From the cell containing the given text, extract its center point as [X, Y] coordinate. 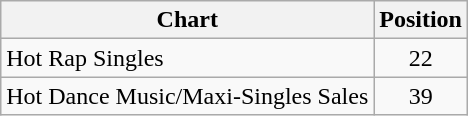
Chart [188, 20]
22 [421, 58]
Hot Rap Singles [188, 58]
Hot Dance Music/Maxi-Singles Sales [188, 96]
39 [421, 96]
Position [421, 20]
